Provide the [x, y] coordinate of the cell's center where the given text is located.  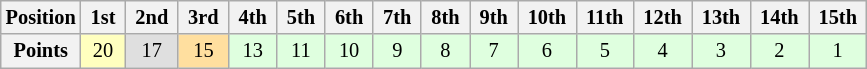
3rd [203, 17]
15th [838, 17]
10 [349, 51]
17 [152, 51]
4th [253, 17]
14th [779, 17]
8 [445, 51]
9 [397, 51]
7 [494, 51]
4 [662, 51]
13th [721, 17]
20 [104, 51]
6 [547, 51]
11th [604, 17]
7th [397, 17]
5 [604, 51]
3 [721, 51]
1 [838, 51]
5th [301, 17]
11 [301, 51]
2 [779, 51]
15 [203, 51]
Position [41, 17]
13 [253, 51]
6th [349, 17]
12th [662, 17]
2nd [152, 17]
Points [41, 51]
9th [494, 17]
10th [547, 17]
1st [104, 17]
8th [445, 17]
